Scan for the cell matching the given text and deliver its (x, y) coordinate at center. 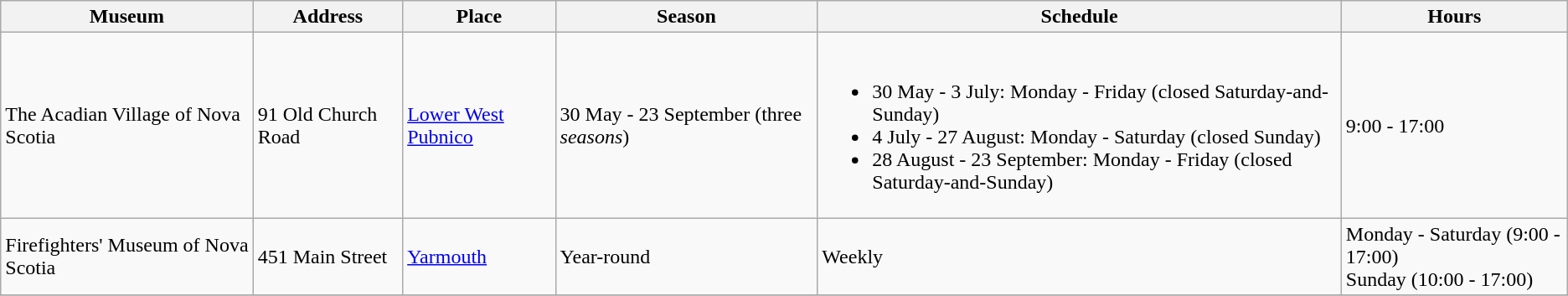
91 Old Church Road (328, 126)
Monday - Saturday (9:00 - 17:00)Sunday (10:00 - 17:00) (1454, 257)
Place (479, 17)
Lower West Pubnico (479, 126)
451 Main Street (328, 257)
Museum (127, 17)
Season (687, 17)
Year-round (687, 257)
Address (328, 17)
Schedule (1080, 17)
9:00 - 17:00 (1454, 126)
Firefighters' Museum of Nova Scotia (127, 257)
Yarmouth (479, 257)
Weekly (1080, 257)
The Acadian Village of Nova Scotia (127, 126)
Hours (1454, 17)
30 May - 23 September (three seasons) (687, 126)
